Provide the [X, Y] coordinate of the cell's center where the given text is located.  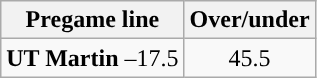
45.5 [250, 58]
Over/under [250, 20]
UT Martin –17.5 [92, 58]
Pregame line [92, 20]
